Determine the [x, y] coordinate at the center of the cell enclosing the given text.  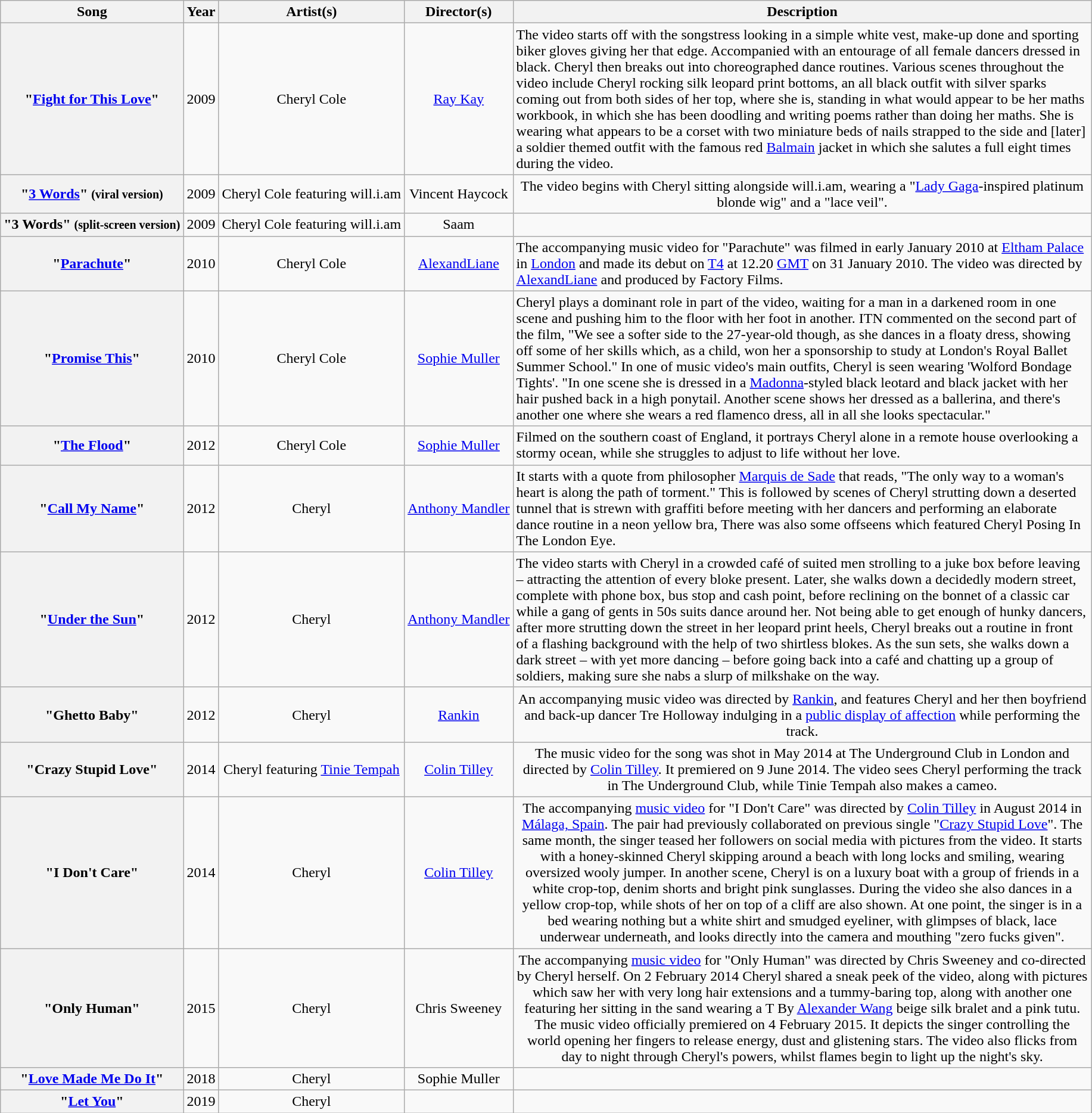
"Ghetto Baby" [92, 714]
2015 [201, 1008]
AlexandLiane [459, 263]
"3 Words" (viral version) [92, 194]
"Let You" [92, 1102]
"Love Made Me Do It" [92, 1079]
Rankin [459, 714]
Chris Sweeney [459, 1008]
"Crazy Stupid Love" [92, 769]
"Fight for This Love" [92, 99]
Director(s) [459, 12]
The video begins with Cheryl sitting alongside will.i.am, wearing a "Lady Gaga-inspired platinum blonde wig" and a "lace veil". [802, 194]
"Promise This" [92, 359]
"Call My Name" [92, 508]
Song [92, 12]
Description [802, 12]
Cheryl featuring Tinie Tempah [312, 769]
"The Flood" [92, 446]
Vincent Haycock [459, 194]
Year [201, 12]
"I Don't Care" [92, 872]
"Only Human" [92, 1008]
Artist(s) [312, 12]
"Parachute" [92, 263]
2018 [201, 1079]
Ray Kay [459, 99]
Saam [459, 225]
"3 Words" (split-screen version) [92, 225]
"Under the Sun" [92, 620]
2019 [201, 1102]
